Detect which cell encompasses the target text, then output its (x, y) center coordinate. 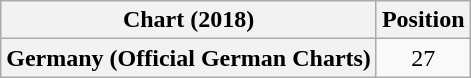
Germany (Official German Charts) (189, 58)
27 (423, 58)
Position (423, 20)
Chart (2018) (189, 20)
